From the cell containing the given text, extract its center point as (X, Y) coordinate. 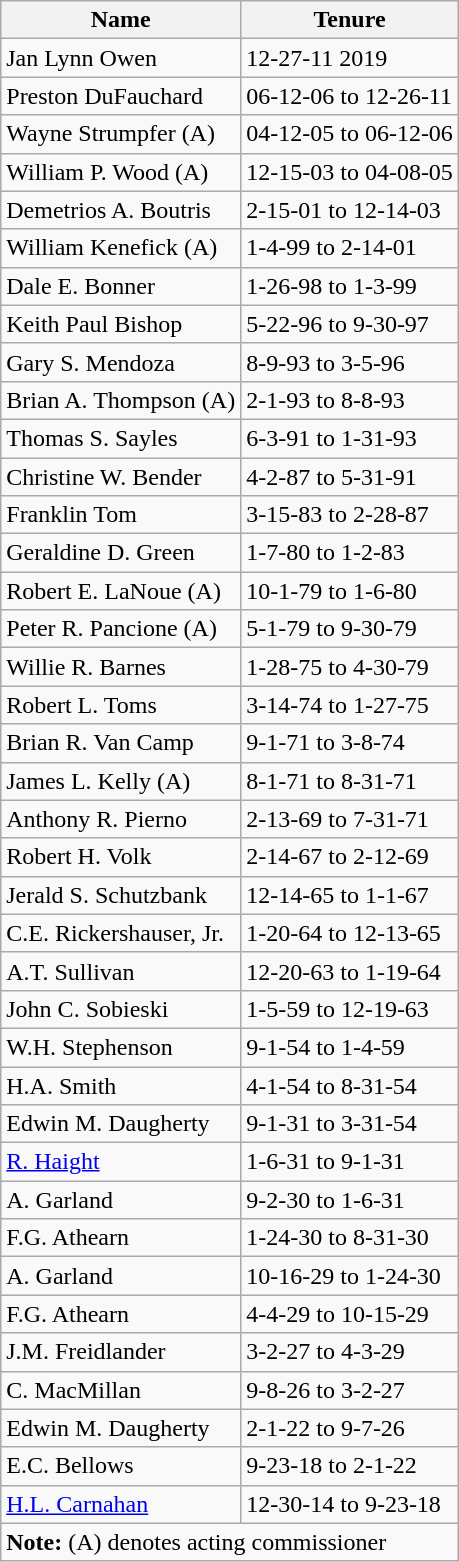
9-1-31 to 3-31-54 (350, 1124)
Wayne Strumpfer (A) (121, 134)
A.T. Sullivan (121, 971)
J.M. Freidlander (121, 1352)
Gary S. Mendoza (121, 362)
1-24-30 to 8-31-30 (350, 1238)
John C. Sobieski (121, 1009)
Jan Lynn Owen (121, 58)
12-14-65 to 1-1-67 (350, 895)
Willie R. Barnes (121, 667)
2-15-01 to 12-14-03 (350, 210)
9-1-54 to 1-4-59 (350, 1047)
6-3-91 to 1-31-93 (350, 438)
2-13-69 to 7-31-71 (350, 819)
C.E. Rickershauser, Jr. (121, 933)
R. Haight (121, 1162)
Christine W. Bender (121, 477)
04-12-05 to 06-12-06 (350, 134)
Preston DuFauchard (121, 96)
Anthony R. Pierno (121, 819)
2-1-93 to 8-8-93 (350, 400)
12-15-03 to 04-08-05 (350, 172)
9-23-18 to 2-1-22 (350, 1466)
9-1-71 to 3-8-74 (350, 743)
8-9-93 to 3-5-96 (350, 362)
James L. Kelly (A) (121, 781)
1-6-31 to 9-1-31 (350, 1162)
Brian R. Van Camp (121, 743)
Robert H. Volk (121, 857)
9-8-26 to 3-2-27 (350, 1390)
8-1-71 to 8-31-71 (350, 781)
5-22-96 to 9-30-97 (350, 324)
Keith Paul Bishop (121, 324)
H.L. Carnahan (121, 1504)
Robert E. LaNoue (A) (121, 591)
06-12-06 to 12-26-11 (350, 96)
1-20-64 to 12-13-65 (350, 933)
12-30-14 to 9-23-18 (350, 1504)
9-2-30 to 1-6-31 (350, 1200)
3-15-83 to 2-28-87 (350, 515)
1-5-59 to 12-19-63 (350, 1009)
5-1-79 to 9-30-79 (350, 629)
12-20-63 to 1-19-64 (350, 971)
4-4-29 to 10-15-29 (350, 1314)
2-14-67 to 2-12-69 (350, 857)
Jerald S. Schutzbank (121, 895)
10-1-79 to 1-6-80 (350, 591)
W.H. Stephenson (121, 1047)
1-4-99 to 2-14-01 (350, 248)
12-27-11 2019 (350, 58)
10-16-29 to 1-24-30 (350, 1276)
2-1-22 to 9-7-26 (350, 1428)
3-14-74 to 1-27-75 (350, 705)
William P. Wood (A) (121, 172)
Demetrios A. Boutris (121, 210)
William Kenefick (A) (121, 248)
Peter R. Pancione (A) (121, 629)
Robert L. Toms (121, 705)
Note: (A) denotes acting commissioner (230, 1542)
1-28-75 to 4-30-79 (350, 667)
1-7-80 to 1-2-83 (350, 553)
Dale E. Bonner (121, 286)
Tenure (350, 20)
Name (121, 20)
1-26-98 to 1-3-99 (350, 286)
3-2-27 to 4-3-29 (350, 1352)
4-2-87 to 5-31-91 (350, 477)
Franklin Tom (121, 515)
Geraldine D. Green (121, 553)
4-1-54 to 8-31-54 (350, 1085)
Thomas S. Sayles (121, 438)
E.C. Bellows (121, 1466)
C. MacMillan (121, 1390)
Brian A. Thompson (A) (121, 400)
H.A. Smith (121, 1085)
